Find where the given text appears and provide that cell's center as [x, y] coordinate. 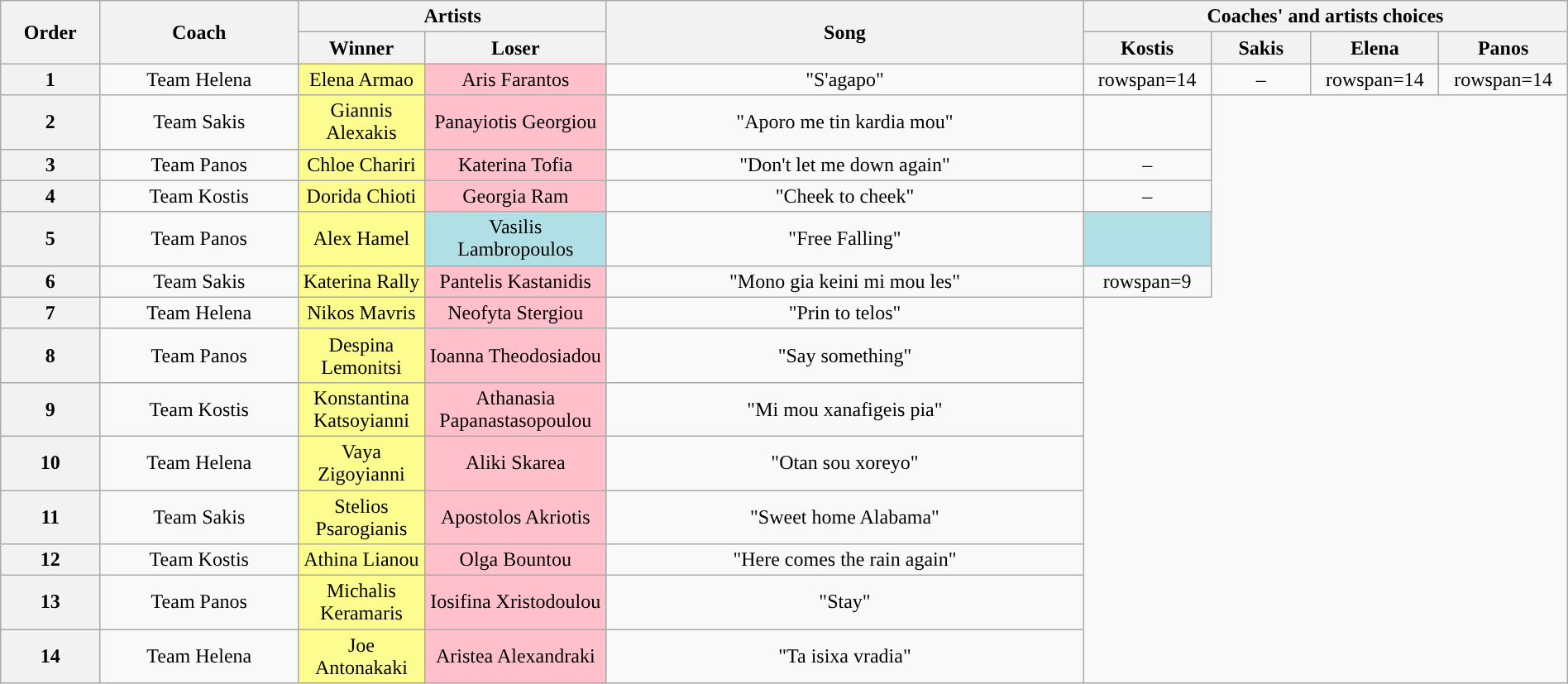
"Mono gia keini mi mou les" [844, 281]
Olga Bountou [515, 560]
8 [50, 356]
Dorida Chioti [361, 196]
Vasilis Lambropoulos [515, 238]
4 [50, 196]
"Free Falling" [844, 238]
"Ta isixa vradia" [844, 657]
"Say something" [844, 356]
Panayiotis Georgiou [515, 122]
"Sweet home Alabama" [844, 516]
Elena [1374, 48]
Winner [361, 48]
Katerina Rally [361, 281]
Vaya Zigoyianni [361, 463]
Aliki Skarea [515, 463]
Apostolos Akriotis [515, 516]
6 [50, 281]
Neofyta Stergiou [515, 313]
"Aporo me tin kardia mou" [844, 122]
Kostis [1148, 48]
Coach [199, 32]
7 [50, 313]
Katerina Tofia [515, 165]
5 [50, 238]
"Prin to telos" [844, 313]
12 [50, 560]
Konstantina Katsoyianni [361, 409]
Loser [515, 48]
Despina Lemonitsi [361, 356]
Elena Armao [361, 79]
"S'agapo" [844, 79]
"Stay" [844, 602]
13 [50, 602]
Giannis Alexakis [361, 122]
Stelios Psarogianis [361, 516]
Ioanna Theodosiadou [515, 356]
"Here comes the rain again" [844, 560]
Panos [1503, 48]
Nikos Mavris [361, 313]
Sakis [1261, 48]
2 [50, 122]
Michalis Keramaris [361, 602]
Song [844, 32]
Chloe Chariri [361, 165]
Athanasia Papanastasopoulou [515, 409]
rowspan=9 [1148, 281]
9 [50, 409]
Aristea Alexandraki [515, 657]
Iosifina Xristodoulou [515, 602]
Georgia Ram [515, 196]
"Otan sou xoreyo" [844, 463]
11 [50, 516]
Joe Antonakaki [361, 657]
10 [50, 463]
Aris Farantos [515, 79]
"Don't let me down again" [844, 165]
Order [50, 32]
Athina Lianou [361, 560]
3 [50, 165]
Artists [453, 17]
14 [50, 657]
Pantelis Kastanidis [515, 281]
Coaches' and artists choices [1326, 17]
1 [50, 79]
Alex Hamel [361, 238]
"Mi mou xanafigeis pia" [844, 409]
"Cheek to cheek" [844, 196]
